Find where the given text appears and provide that cell's center as (X, Y) coordinate. 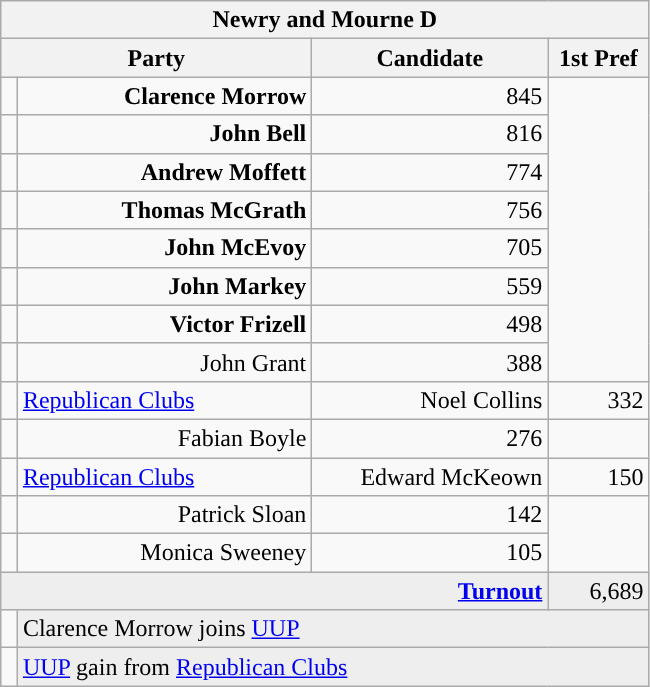
Fabian Boyle (164, 438)
Monica Sweeney (164, 553)
150 (598, 477)
Turnout (274, 591)
Andrew Moffett (164, 172)
845 (430, 96)
6,689 (598, 591)
Thomas McGrath (164, 210)
Clarence Morrow (164, 96)
Noel Collins (430, 400)
Victor Frizell (164, 324)
John Markey (164, 286)
Patrick Sloan (164, 515)
Edward McKeown (430, 477)
816 (430, 134)
1st Pref (598, 58)
UUP gain from Republican Clubs (333, 667)
332 (598, 400)
498 (430, 324)
John McEvoy (164, 248)
774 (430, 172)
John Grant (164, 362)
105 (430, 553)
559 (430, 286)
276 (430, 438)
705 (430, 248)
142 (430, 515)
Clarence Morrow joins UUP (333, 629)
Party (156, 58)
John Bell (164, 134)
388 (430, 362)
Candidate (430, 58)
Newry and Mourne D (325, 20)
756 (430, 210)
